Find where the given text appears and provide that cell's center as (X, Y) coordinate. 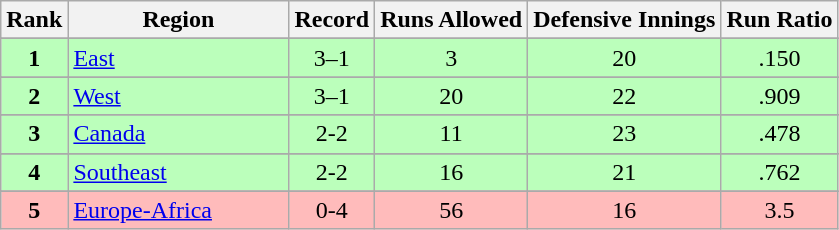
3.5 (780, 210)
.909 (780, 96)
Runs Allowed (452, 20)
Defensive Innings (624, 20)
East (178, 58)
Canada (178, 134)
0-4 (332, 210)
56 (452, 210)
23 (624, 134)
.762 (780, 172)
11 (452, 134)
Southeast (178, 172)
1 (34, 58)
5 (34, 210)
.150 (780, 58)
21 (624, 172)
Record (332, 20)
Run Ratio (780, 20)
2 (34, 96)
Rank (34, 20)
4 (34, 172)
22 (624, 96)
West (178, 96)
Region (178, 20)
.478 (780, 134)
Europe-Africa (178, 210)
